Output the (x, y) coordinate of the center of the cell containing the given text.  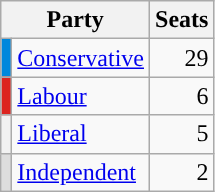
5 (182, 134)
Party (76, 20)
2 (182, 172)
Labour (81, 96)
Seats (182, 20)
Conservative (81, 58)
Liberal (81, 134)
Independent (81, 172)
29 (182, 58)
6 (182, 96)
